Search for the cell housing the specified text and yield its (X, Y) center coordinate. 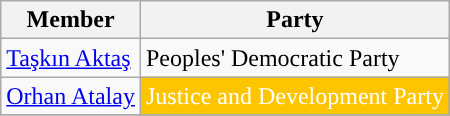
Orhan Atalay (71, 96)
Taşkın Aktaş (71, 58)
Member (71, 20)
Justice and Development Party (294, 96)
Peoples' Democratic Party (294, 58)
Party (294, 20)
